Detect which cell encompasses the target text, then output its (x, y) center coordinate. 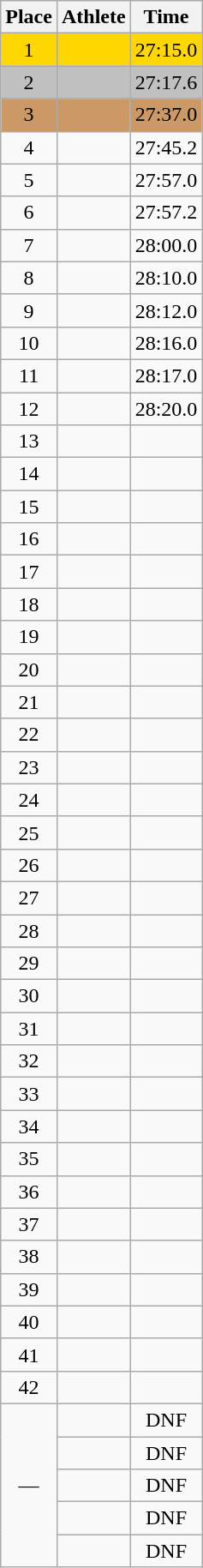
41 (29, 1355)
28:12.0 (166, 310)
32 (29, 1061)
28:17.0 (166, 375)
22 (29, 735)
6 (29, 213)
28 (29, 930)
Time (166, 17)
10 (29, 343)
16 (29, 539)
12 (29, 409)
11 (29, 375)
27 (29, 898)
27:57.2 (166, 213)
Place (29, 17)
42 (29, 1387)
28:10.0 (166, 278)
4 (29, 147)
20 (29, 670)
14 (29, 474)
17 (29, 572)
15 (29, 507)
Athlete (93, 17)
21 (29, 702)
2 (29, 82)
34 (29, 1126)
1 (29, 50)
24 (29, 800)
27:45.2 (166, 147)
27:37.0 (166, 115)
3 (29, 115)
31 (29, 1029)
27:57.0 (166, 180)
30 (29, 996)
39 (29, 1289)
13 (29, 442)
5 (29, 180)
40 (29, 1322)
8 (29, 278)
25 (29, 832)
38 (29, 1257)
37 (29, 1224)
19 (29, 637)
28:20.0 (166, 409)
36 (29, 1192)
27:15.0 (166, 50)
18 (29, 604)
28:00.0 (166, 245)
28:16.0 (166, 343)
29 (29, 964)
26 (29, 865)
33 (29, 1094)
— (29, 1485)
9 (29, 310)
27:17.6 (166, 82)
35 (29, 1159)
23 (29, 767)
7 (29, 245)
